Detect which cell encompasses the target text, then output its [x, y] center coordinate. 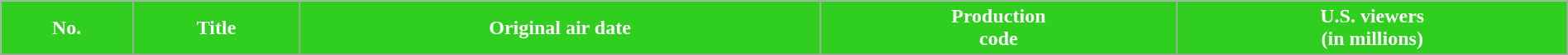
U.S. viewers(in millions) [1372, 28]
No. [67, 28]
Productioncode [999, 28]
Title [217, 28]
Original air date [561, 28]
